Find where the given text appears and provide that cell's center as (x, y) coordinate. 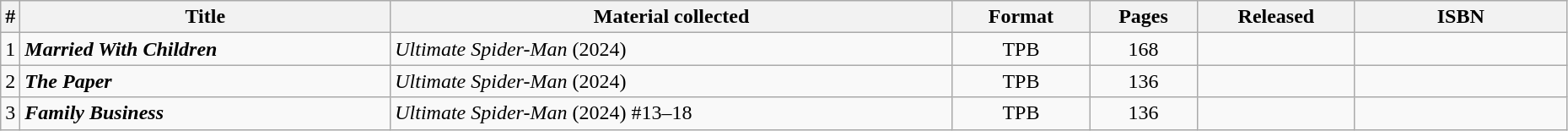
Pages (1144, 17)
# (10, 17)
Format (1021, 17)
The Paper (206, 81)
Material collected (671, 17)
3 (10, 113)
2 (10, 81)
Title (206, 17)
Released (1277, 17)
168 (1144, 49)
1 (10, 49)
Ultimate Spider-Man (2024) #13–18 (671, 113)
Married With Children (206, 49)
ISBN (1461, 17)
Family Business (206, 113)
